Extract the [x, y] coordinate from the center of the cell holding the provided text.  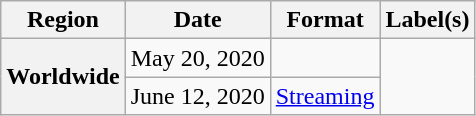
Label(s) [428, 20]
Date [198, 20]
May 20, 2020 [198, 58]
Streaming [325, 96]
Region [63, 20]
Format [325, 20]
Worldwide [63, 77]
June 12, 2020 [198, 96]
